Scan for the cell matching the given text and deliver its (x, y) coordinate at center. 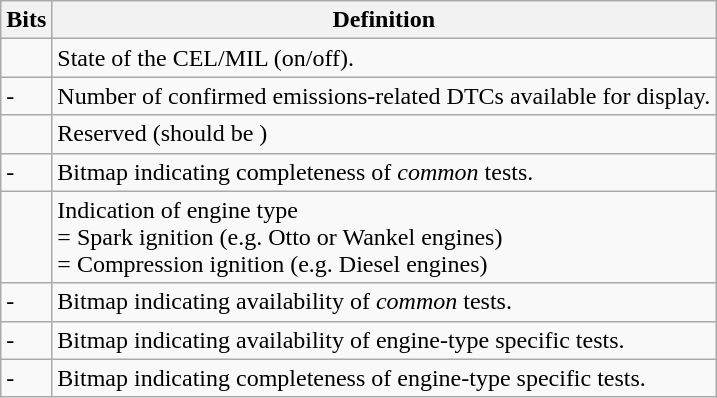
Bitmap indicating completeness of engine-type specific tests. (384, 378)
Bits (26, 20)
Bitmap indicating availability of common tests. (384, 302)
Indication of engine type = Spark ignition (e.g. Otto or Wankel engines) = Compression ignition (e.g. Diesel engines) (384, 237)
State of the CEL/MIL (on/off). (384, 58)
Number of confirmed emissions-related DTCs available for display. (384, 96)
Bitmap indicating availability of engine-type specific tests. (384, 340)
Definition (384, 20)
Bitmap indicating completeness of common tests. (384, 172)
Reserved (should be ) (384, 134)
